Detect which cell encompasses the target text, then output its (X, Y) center coordinate. 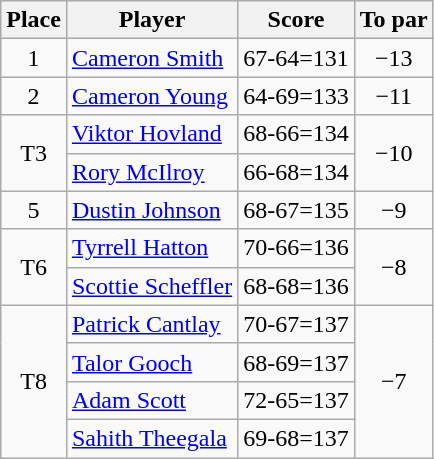
Sahith Theegala (152, 438)
−7 (394, 381)
Tyrrell Hatton (152, 248)
Place (34, 20)
Adam Scott (152, 400)
72-65=137 (296, 400)
Patrick Cantlay (152, 324)
To par (394, 20)
Cameron Young (152, 96)
68-69=137 (296, 362)
−8 (394, 267)
68-66=134 (296, 134)
Viktor Hovland (152, 134)
70-67=137 (296, 324)
Talor Gooch (152, 362)
5 (34, 210)
67-64=131 (296, 58)
T8 (34, 381)
1 (34, 58)
69-68=137 (296, 438)
Cameron Smith (152, 58)
68-67=135 (296, 210)
Rory McIlroy (152, 172)
−13 (394, 58)
Dustin Johnson (152, 210)
68-68=136 (296, 286)
T3 (34, 153)
−9 (394, 210)
−11 (394, 96)
70-66=136 (296, 248)
Player (152, 20)
Score (296, 20)
2 (34, 96)
Scottie Scheffler (152, 286)
64-69=133 (296, 96)
66-68=134 (296, 172)
T6 (34, 267)
−10 (394, 153)
